Provide the (X, Y) coordinate of the cell's center where the given text is located.  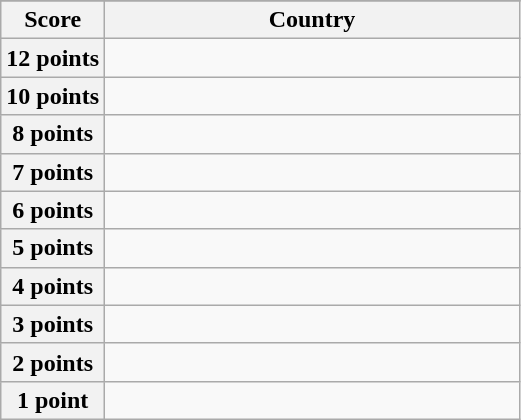
1 point (53, 400)
7 points (53, 172)
12 points (53, 58)
8 points (53, 134)
4 points (53, 286)
5 points (53, 248)
6 points (53, 210)
10 points (53, 96)
Score (53, 20)
2 points (53, 362)
3 points (53, 324)
Country (312, 20)
